Identify which cell holds the provided text, then report its [X, Y] central coordinate. 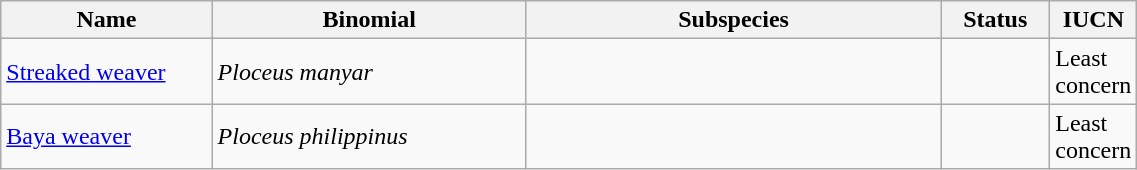
IUCN [1094, 20]
Status [996, 20]
Ploceus manyar [369, 72]
Baya weaver [106, 136]
Binomial [369, 20]
Subspecies [734, 20]
Name [106, 20]
Streaked weaver [106, 72]
Ploceus philippinus [369, 136]
